Return the (x, y) coordinate for the center point of the cell that contains the specified text.  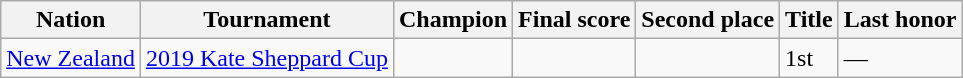
New Zealand (71, 58)
Nation (71, 20)
Title (810, 20)
Second place (708, 20)
1st (810, 58)
2019 Kate Sheppard Cup (266, 58)
Tournament (266, 20)
— (900, 58)
Champion (452, 20)
Final score (574, 20)
Last honor (900, 20)
